Return [X, Y] of the center of cell containing provided text 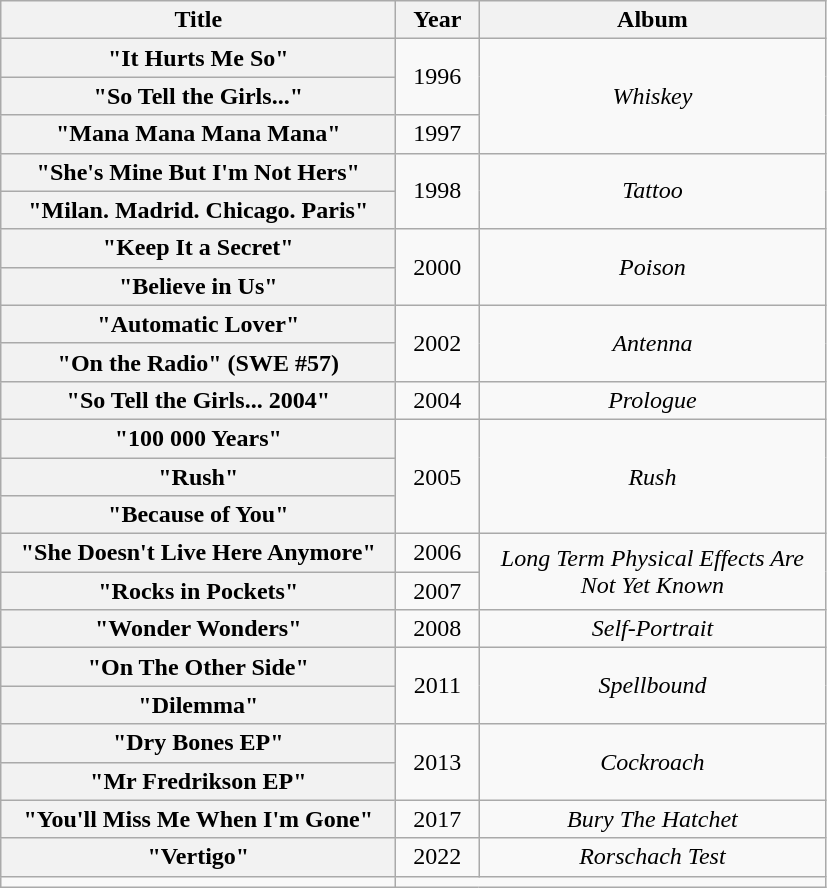
Year [438, 20]
"100 000 Years" [198, 438]
Rush [652, 476]
"On The Other Side" [198, 667]
2005 [438, 476]
2013 [438, 762]
Album [652, 20]
Title [198, 20]
Cockroach [652, 762]
Whiskey [652, 96]
Long Term Physical Effects Are Not Yet Known [652, 572]
"Milan. Madrid. Chicago. Paris" [198, 210]
"Because of You" [198, 515]
"On the Radio" (SWE #57) [198, 362]
2006 [438, 553]
"You'll Miss Me When I'm Gone" [198, 819]
Self-Portrait [652, 629]
2008 [438, 629]
1996 [438, 77]
"Rush" [198, 477]
"Keep It a Secret" [198, 248]
2007 [438, 591]
"So Tell the Girls..." [198, 96]
"She's Mine But I'm Not Hers" [198, 172]
"Mr Fredrikson EP" [198, 781]
Tattoo [652, 191]
Spellbound [652, 686]
"Rocks in Pockets" [198, 591]
Prologue [652, 400]
Bury The Hatchet [652, 819]
2017 [438, 819]
Antenna [652, 343]
2004 [438, 400]
2011 [438, 686]
Rorschach Test [652, 857]
1998 [438, 191]
"Automatic Lover" [198, 324]
"Dry Bones EP" [198, 743]
Poison [652, 267]
"Vertigo" [198, 857]
"She Doesn't Live Here Anymore" [198, 553]
"Wonder Wonders" [198, 629]
2022 [438, 857]
2000 [438, 267]
"So Tell the Girls... 2004" [198, 400]
"Mana Mana Mana Mana" [198, 134]
"It Hurts Me So" [198, 58]
"Believe in Us" [198, 286]
2002 [438, 343]
1997 [438, 134]
"Dilemma" [198, 705]
